Return [x, y] of the center of cell containing provided text 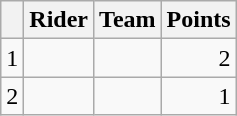
Team [128, 20]
Points [198, 20]
Rider [59, 20]
